Determine the [X, Y] coordinate at the center of the cell enclosing the given text.  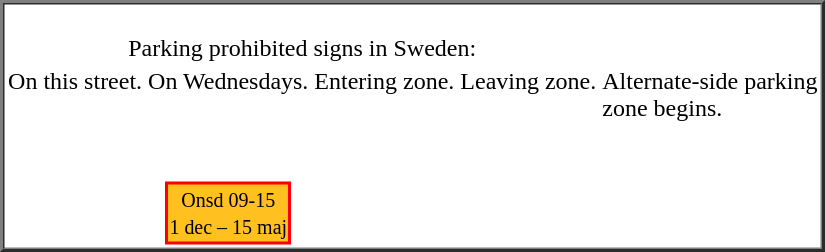
Parking prohibited signs in Sweden: [302, 48]
Entering zone. [384, 94]
Leaving zone. [528, 94]
Alternate-side parkingzone begins. [710, 94]
On this street. [75, 94]
On Wednesdays. [228, 94]
